Output the (X, Y) coordinate of the center of the cell containing the given text.  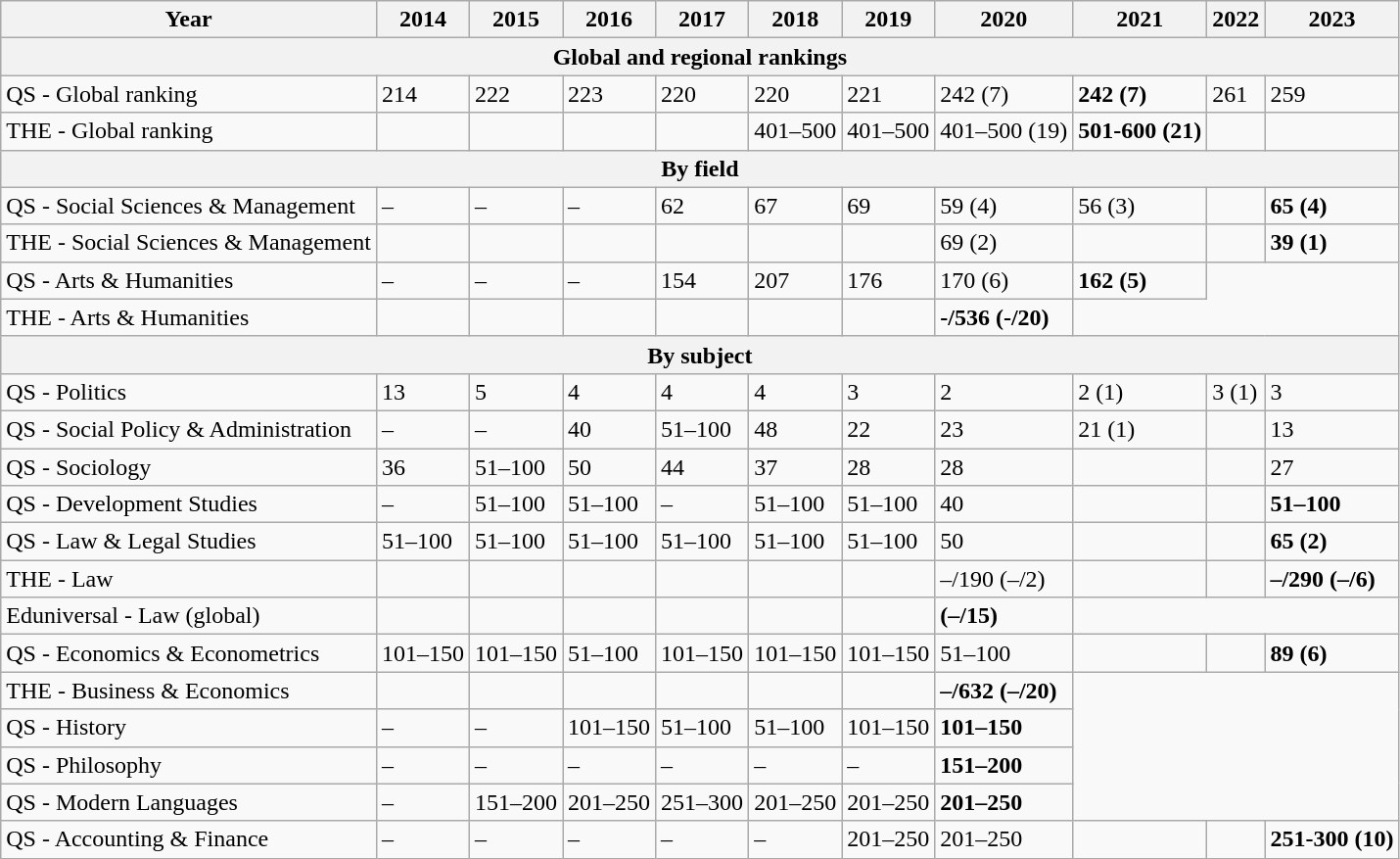
QS - Social Sciences & Management (189, 206)
-/536 (-/20) (1004, 317)
THE - Business & Economics (189, 691)
Eduniversal - Law (global) (189, 616)
–/290 (–/6) (1331, 579)
THE - Global ranking (189, 131)
23 (1004, 429)
65 (2) (1331, 542)
69 (889, 206)
2016 (609, 20)
By field (700, 168)
56 (3) (1140, 206)
162 (5) (1140, 280)
2015 (515, 20)
154 (703, 280)
QS - Global ranking (189, 94)
22 (889, 429)
QS - Modern Languages (189, 802)
THE - Law (189, 579)
2023 (1331, 20)
170 (6) (1004, 280)
207 (795, 280)
2020 (1004, 20)
QS - Arts & Humanities (189, 280)
2017 (703, 20)
261 (1236, 94)
37 (795, 467)
223 (609, 94)
259 (1331, 94)
By subject (700, 355)
401–500 (19) (1004, 131)
2021 (1140, 20)
48 (795, 429)
36 (423, 467)
2022 (1236, 20)
QS - Development Studies (189, 504)
2014 (423, 20)
QS - Sociology (189, 467)
QS - Economics & Econometrics (189, 653)
THE - Social Sciences & Management (189, 243)
2 (1004, 392)
Global and regional rankings (700, 57)
65 (4) (1331, 206)
501-600 (21) (1140, 131)
QS - Accounting & Finance (189, 839)
QS - Philosophy (189, 765)
67 (795, 206)
222 (515, 94)
44 (703, 467)
–/190 (–/2) (1004, 579)
62 (703, 206)
2 (1) (1140, 392)
5 (515, 392)
(–/15) (1004, 616)
QS - Law & Legal Studies (189, 542)
–/632 (–/20) (1004, 691)
27 (1331, 467)
251-300 (10) (1331, 839)
QS - Politics (189, 392)
2018 (795, 20)
176 (889, 280)
QS - History (189, 728)
21 (1) (1140, 429)
89 (6) (1331, 653)
214 (423, 94)
THE - Arts & Humanities (189, 317)
251–300 (703, 802)
69 (2) (1004, 243)
221 (889, 94)
3 (1) (1236, 392)
2019 (889, 20)
39 (1) (1331, 243)
59 (4) (1004, 206)
Year (189, 20)
QS - Social Policy & Administration (189, 429)
